Output the (x, y) coordinate of the center of the cell containing the given text.  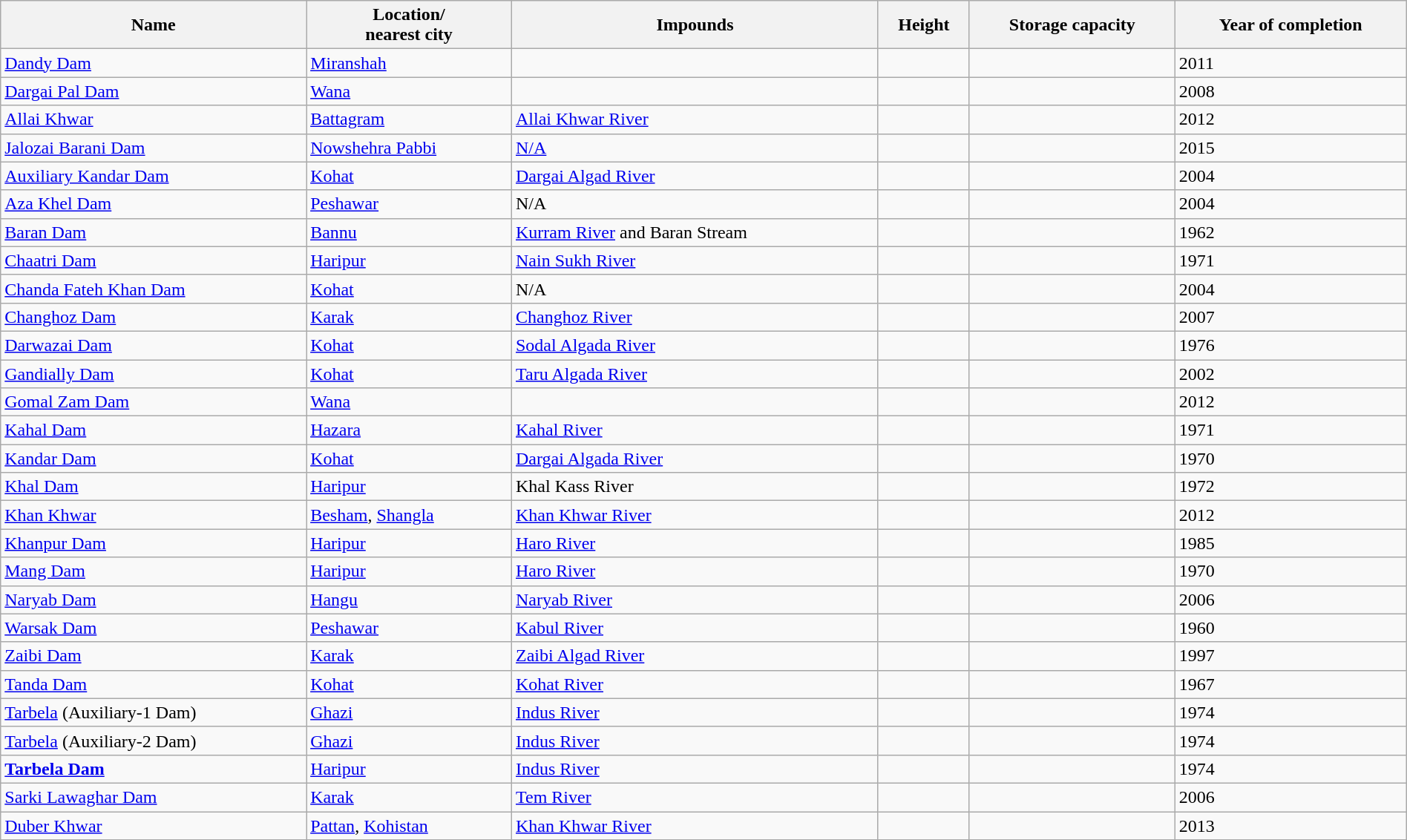
Kohat River (695, 684)
Dandy Dam (154, 63)
Kahal Dam (154, 430)
Kahal River (695, 430)
Battagram (410, 119)
Duber Khwar (154, 826)
Tem River (695, 797)
Tarbela (Auxiliary-2 Dam) (154, 741)
2007 (1290, 317)
2011 (1290, 63)
Changhoz Dam (154, 317)
1972 (1290, 487)
2002 (1290, 373)
Zaibi Algad River (695, 656)
Tarbela Dam (154, 769)
Year of completion (1290, 25)
Khal Dam (154, 487)
Dargai Algad River (695, 176)
1960 (1290, 628)
Allai Khwar River (695, 119)
Gomal Zam Dam (154, 402)
Nain Sukh River (695, 260)
Jalozai Barani Dam (154, 148)
Taru Algada River (695, 373)
1967 (1290, 684)
2013 (1290, 826)
Tarbela (Auxiliary-1 Dam) (154, 712)
Sodal Algada River (695, 345)
Dargai Pal Dam (154, 91)
Naryab River (695, 600)
Besham, Shangla (410, 515)
Chanda Fateh Khan Dam (154, 289)
Name (154, 25)
Nowshehra Pabbi (410, 148)
Kandar Dam (154, 459)
Hazara (410, 430)
Changhoz River (695, 317)
Gandially Dam (154, 373)
Height (923, 25)
1997 (1290, 656)
Sarki Lawaghar Dam (154, 797)
Location/nearest city (410, 25)
Dargai Algada River (695, 459)
Aza Khel Dam (154, 204)
Tanda Dam (154, 684)
Baran Dam (154, 232)
Khanpur Dam (154, 543)
Auxiliary Kandar Dam (154, 176)
Zaibi Dam (154, 656)
Mang Dam (154, 571)
Hangu (410, 600)
Warsak Dam (154, 628)
Naryab Dam (154, 600)
Miranshah (410, 63)
Khal Kass River (695, 487)
Allai Khwar (154, 119)
2015 (1290, 148)
1976 (1290, 345)
Pattan, Kohistan (410, 826)
Khan Khwar (154, 515)
Bannu (410, 232)
Chaatri Dam (154, 260)
Kurram River and Baran Stream (695, 232)
Darwazai Dam (154, 345)
Kabul River (695, 628)
1962 (1290, 232)
Storage capacity (1072, 25)
2008 (1290, 91)
Impounds (695, 25)
1985 (1290, 543)
